Identify which cell holds the provided text, then report its [x, y] central coordinate. 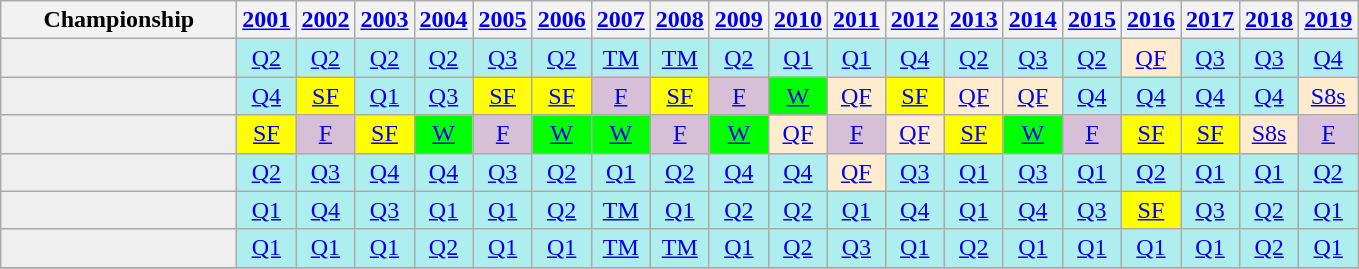
2007 [620, 20]
2005 [502, 20]
2004 [444, 20]
2018 [1270, 20]
2006 [562, 20]
2003 [384, 20]
2013 [974, 20]
2019 [1328, 20]
2010 [798, 20]
2012 [914, 20]
2014 [1032, 20]
2017 [1210, 20]
2002 [326, 20]
2015 [1092, 20]
2016 [1150, 20]
2008 [680, 20]
Championship [119, 20]
2001 [266, 20]
2009 [738, 20]
2011 [856, 20]
